Determine the [x, y] coordinate at the center of the cell enclosing the given text.  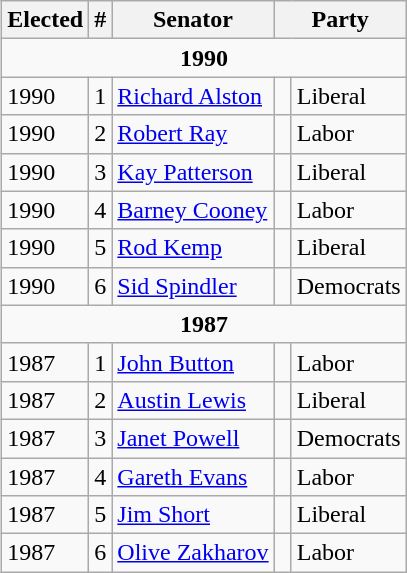
Sid Spindler [193, 286]
Gareth Evans [193, 477]
Elected [46, 20]
# [100, 20]
Kay Patterson [193, 172]
Party [340, 20]
Richard Alston [193, 96]
Austin Lewis [193, 400]
Robert Ray [193, 134]
Jim Short [193, 515]
Barney Cooney [193, 210]
Rod Kemp [193, 248]
John Button [193, 362]
Olive Zakharov [193, 553]
Janet Powell [193, 438]
Senator [193, 20]
